Search for the cell housing the specified text and yield its [X, Y] center coordinate. 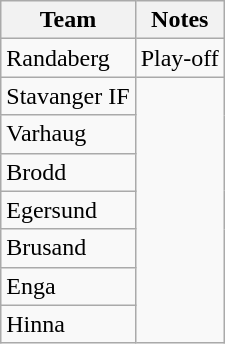
Hinna [68, 324]
Brusand [68, 248]
Notes [180, 20]
Stavanger IF [68, 96]
Brodd [68, 172]
Enga [68, 286]
Egersund [68, 210]
Randaberg [68, 58]
Play-off [180, 58]
Varhaug [68, 134]
Team [68, 20]
